From the cell containing the given text, extract its center point as [X, Y] coordinate. 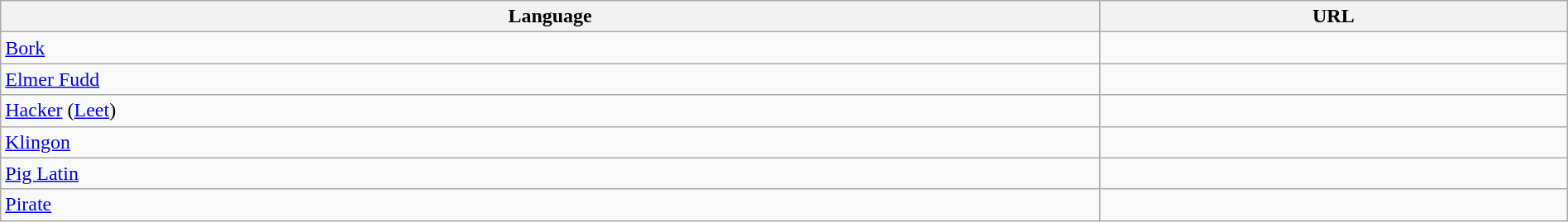
Pirate [551, 205]
Hacker (Leet) [551, 111]
Language [551, 17]
Pig Latin [551, 173]
Bork [551, 48]
URL [1333, 17]
Klingon [551, 142]
Elmer Fudd [551, 79]
